Return [x, y] of the center of cell containing provided text 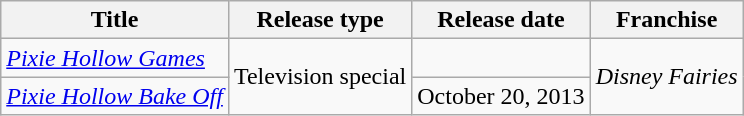
Release type [320, 20]
Disney Fairies [666, 77]
Pixie Hollow Games [115, 58]
Franchise [666, 20]
Pixie Hollow Bake Off [115, 96]
Television special [320, 77]
October 20, 2013 [501, 96]
Title [115, 20]
Release date [501, 20]
